Provide the [x, y] coordinate of the cell's center where the given text is located.  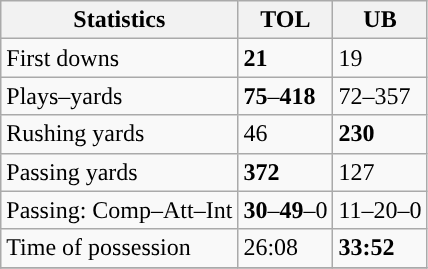
230 [380, 134]
Passing: Comp–Att–Int [120, 210]
TOL [286, 20]
Time of possession [120, 248]
26:08 [286, 248]
21 [286, 58]
127 [380, 172]
11–20–0 [380, 210]
Statistics [120, 20]
75–418 [286, 96]
46 [286, 134]
72–357 [380, 96]
372 [286, 172]
19 [380, 58]
UB [380, 20]
Plays–yards [120, 96]
33:52 [380, 248]
Rushing yards [120, 134]
30–49–0 [286, 210]
First downs [120, 58]
Passing yards [120, 172]
